Locate the cell with the specified text and output its (X, Y) center coordinate. 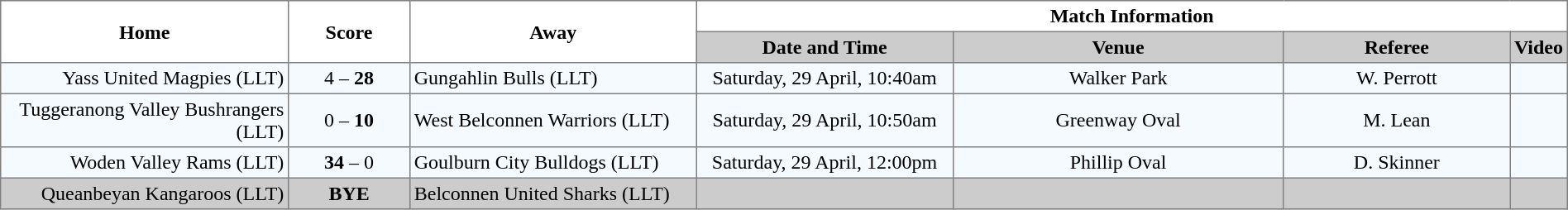
D. Skinner (1397, 163)
Goulburn City Bulldogs (LLT) (553, 163)
Home (145, 31)
Queanbeyan Kangaroos (LLT) (145, 193)
Away (553, 31)
34 – 0 (349, 163)
Saturday, 29 April, 10:50am (825, 120)
Saturday, 29 April, 10:40am (825, 79)
0 – 10 (349, 120)
Belconnen United Sharks (LLT) (553, 193)
West Belconnen Warriors (LLT) (553, 120)
Walker Park (1118, 79)
Score (349, 31)
BYE (349, 193)
Gungahlin Bulls (LLT) (553, 79)
Yass United Magpies (LLT) (145, 79)
4 – 28 (349, 79)
Saturday, 29 April, 12:00pm (825, 163)
Woden Valley Rams (LLT) (145, 163)
M. Lean (1397, 120)
Video (1539, 47)
Phillip Oval (1118, 163)
Match Information (1131, 17)
Tuggeranong Valley Bushrangers (LLT) (145, 120)
Venue (1118, 47)
Date and Time (825, 47)
Greenway Oval (1118, 120)
W. Perrott (1397, 79)
Referee (1397, 47)
